Return the [X, Y] coordinate for the center point of the cell that contains the specified text.  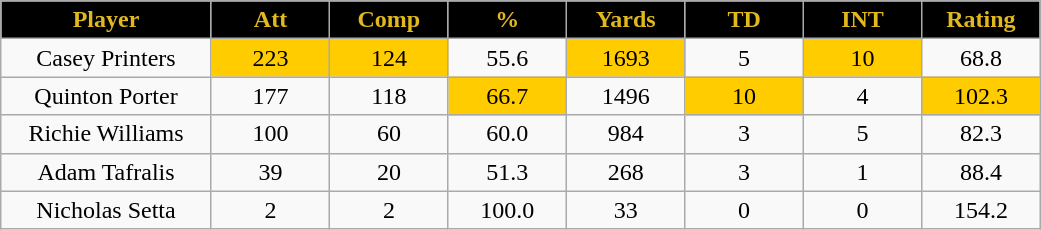
20 [389, 172]
1 [862, 172]
% [507, 20]
268 [625, 172]
Player [106, 20]
68.8 [981, 58]
223 [270, 58]
154.2 [981, 210]
33 [625, 210]
82.3 [981, 134]
66.7 [507, 96]
177 [270, 96]
51.3 [507, 172]
Casey Printers [106, 58]
60 [389, 134]
102.3 [981, 96]
Richie Williams [106, 134]
Nicholas Setta [106, 210]
1693 [625, 58]
88.4 [981, 172]
1496 [625, 96]
100 [270, 134]
Comp [389, 20]
4 [862, 96]
Att [270, 20]
TD [744, 20]
55.6 [507, 58]
60.0 [507, 134]
124 [389, 58]
984 [625, 134]
Adam Tafralis [106, 172]
100.0 [507, 210]
39 [270, 172]
Quinton Porter [106, 96]
INT [862, 20]
Rating [981, 20]
Yards [625, 20]
118 [389, 96]
